Return (X, Y) of the center of cell containing provided text 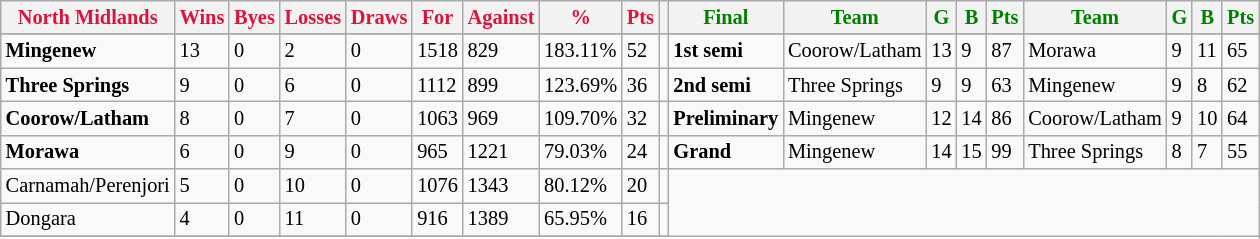
Carnamah/Perenjori (88, 186)
899 (502, 85)
15 (971, 152)
North Midlands (88, 17)
Losses (313, 17)
64 (1240, 118)
2nd semi (726, 85)
1389 (502, 219)
16 (640, 219)
80.12% (580, 186)
12 (941, 118)
1112 (437, 85)
1221 (502, 152)
99 (1006, 152)
Grand (726, 152)
65.95% (580, 219)
Preliminary (726, 118)
965 (437, 152)
4 (202, 219)
Byes (254, 17)
52 (640, 51)
1343 (502, 186)
20 (640, 186)
183.11% (580, 51)
63 (1006, 85)
916 (437, 219)
1063 (437, 118)
5 (202, 186)
Final (726, 17)
829 (502, 51)
% (580, 17)
109.70% (580, 118)
Wins (202, 17)
62 (1240, 85)
24 (640, 152)
87 (1006, 51)
32 (640, 118)
79.03% (580, 152)
65 (1240, 51)
2 (313, 51)
Dongara (88, 219)
1st semi (726, 51)
86 (1006, 118)
Against (502, 17)
For (437, 17)
1518 (437, 51)
36 (640, 85)
1076 (437, 186)
Draws (379, 17)
969 (502, 118)
55 (1240, 152)
123.69% (580, 85)
